From the cell containing the given text, extract its center point as (x, y) coordinate. 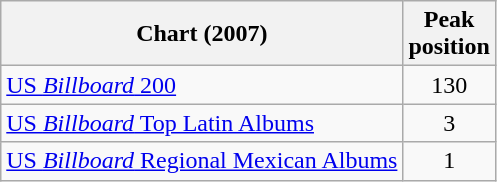
US Billboard 200 (202, 85)
Chart (2007) (202, 34)
3 (449, 123)
US Billboard Top Latin Albums (202, 123)
Peakposition (449, 34)
1 (449, 161)
130 (449, 85)
US Billboard Regional Mexican Albums (202, 161)
